Pinpoint the cell where the given text exists, returning its [X, Y] midpoint coordinate. 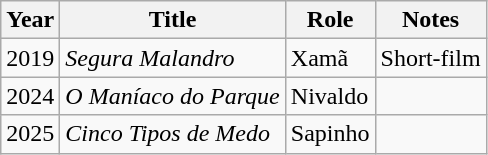
Xamã [330, 58]
Notes [430, 20]
Title [172, 20]
Cinco Tipos de Medo [172, 134]
Nivaldo [330, 96]
O Maníaco do Parque [172, 96]
Segura Malandro [172, 58]
Role [330, 20]
Short-film [430, 58]
2024 [30, 96]
Sapinho [330, 134]
2025 [30, 134]
Year [30, 20]
2019 [30, 58]
